Extract the (X, Y) coordinate from the center of the cell holding the provided text.  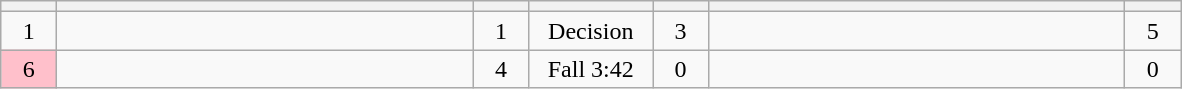
6 (29, 69)
Decision (591, 31)
4 (501, 69)
Fall 3:42 (591, 69)
5 (1153, 31)
3 (680, 31)
